Scan for the cell matching the given text and deliver its [x, y] coordinate at center. 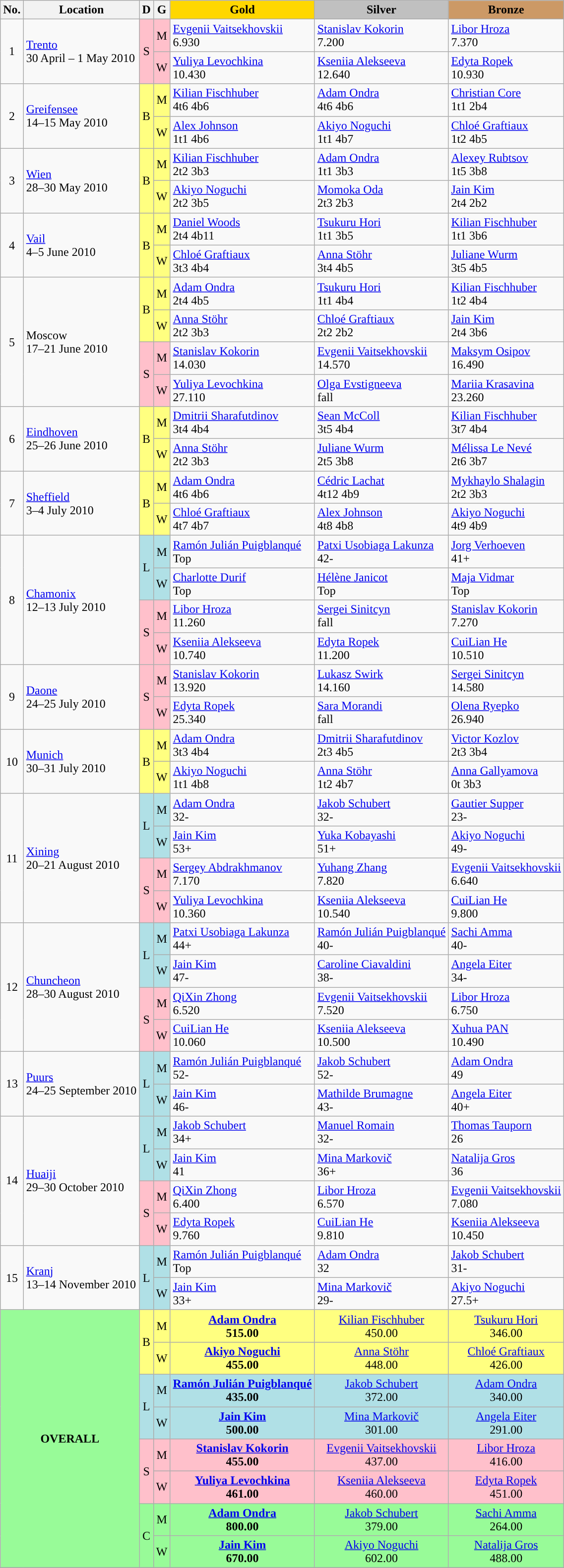
Anna Stöhr 448.00 [381, 1358]
Chloé Graftiaux 4t7 4b7 [242, 520]
Chloé Graftiaux 1t2 4b5 [506, 132]
Edyta Ropek 451.00 [506, 1488]
Kseniia Alekseeva 10.450 [506, 1229]
Jain Kim 670.00 [242, 1552]
Greifensee 14–15 May 2010 [81, 116]
Kilian Fischhuber 4t6 4b6 [242, 100]
Adam Ondra 32 [381, 1262]
Edyta Ropek 25.340 [242, 713]
12 [12, 987]
Olena Ryepko 26.940 [506, 713]
D [146, 10]
Kilian Fischhuber 2t2 3b3 [242, 165]
Akiyo Noguchi 1t1 4b8 [242, 778]
Olga Evstigneeva fall [381, 390]
Jakob Schubert 379.00 [381, 1519]
Stanislav Kokorin 14.030 [242, 358]
CuiLian He 9.800 [506, 906]
QiXin Zhong 6.400 [242, 1197]
Eindhoven 25–26 June 2010 [81, 439]
3 [12, 181]
Angela Eiter 291.00 [506, 1422]
Libor Hroza 11.260 [242, 616]
Sara Morandi fall [381, 713]
No. [12, 10]
Sergei Sinitcyn fall [381, 616]
Yuka Kobayashi 51+ [381, 842]
Kseniia Alekseeva 10.540 [381, 906]
Kilian Fischhuber 3t7 4b4 [506, 422]
15 [12, 1277]
Thomas Tauporn 26 [506, 1133]
Cédric Lachat 4t12 4b9 [381, 487]
Wien 28–30 May 2010 [81, 181]
Adam Ondra 1t1 3b3 [381, 165]
Jorg Verhoeven 41+ [506, 551]
CuiLian He 10.510 [506, 649]
Tsukuru Hori 1t1 4b4 [381, 294]
Dmitrii Sharafutdinov 3t4 4b4 [242, 422]
4 [12, 245]
CuiLian He 9.810 [381, 1229]
Patxi Usobiaga Lakunza 44+ [242, 939]
Jakob Schubert 372.00 [381, 1390]
Stanislav Kokorin 455.00 [242, 1455]
Trento 30 April – 1 May 2010 [81, 52]
Sachi Amma 40- [506, 939]
Ramón Julián Puigblanqué 40- [381, 939]
Dmitrii Sharafutdinov 2t3 4b5 [381, 745]
Location [81, 10]
Evgenii Vaitsekhovskii 6.640 [506, 874]
Gautier Supper 23- [506, 809]
Yuliya Levochkina 10.430 [242, 67]
Edyta Ropek 10.930 [506, 67]
Sean McColl 3t5 4b4 [381, 422]
Adam Ondra 49 [506, 1068]
Angela Eiter 40+ [506, 1100]
Anna Stöhr 1t2 4b7 [381, 778]
Evgenii Vaitsekhovskii 14.570 [381, 358]
Kseniia Alekseeva 10.740 [242, 649]
Akiyo Noguchi 1t1 4b7 [381, 132]
Lukasz Swirk 14.160 [381, 680]
Sergey Abdrakhmanov 7.170 [242, 874]
Jain Kim 500.00 [242, 1422]
Jain Kim 2t4 2b2 [506, 196]
Akiyo Noguchi 49- [506, 842]
Evgenii Vaitsekhovskii 6.930 [242, 36]
Chloé Graftiaux 3t3 4b4 [242, 261]
Kseniia Alekseeva 460.00 [381, 1488]
2 [12, 116]
Jakob Schubert 32- [381, 809]
Yuhang Zhang 7.820 [381, 874]
Bronze [506, 10]
14 [12, 1181]
Adam Ondra 32- [242, 809]
9 [12, 697]
Alexey Rubtsov 1t5 3b8 [506, 165]
Jain Kim 33+ [242, 1293]
Akiyo Noguchi 455.00 [242, 1358]
Chuncheon 28–30 August 2010 [81, 987]
8 [12, 600]
Jain Kim 46- [242, 1100]
Xining 20–21 August 2010 [81, 858]
Adam Ondra 2t4 4b5 [242, 294]
Libor Hroza 7.370 [506, 36]
Adam Ondra 515.00 [242, 1326]
Mathilde Brumagne 43- [381, 1100]
13 [12, 1084]
Kilian Fischhuber 1t1 3b6 [506, 229]
Ramón Julián Puigblanqué 52- [242, 1068]
Yuliya Levochkina 27.110 [242, 390]
5 [12, 342]
Stanislav Kokorin 13.920 [242, 680]
Jain Kim 2t4 3b6 [506, 325]
Tsukuru Hori 346.00 [506, 1326]
Adam Ondra 340.00 [506, 1390]
Sheffield 3–4 July 2010 [81, 503]
Natalija Gros 488.00 [506, 1552]
Kseniia Alekseeva 10.500 [381, 1035]
Munich 30–31 July 2010 [81, 761]
Jakob Schubert 34+ [242, 1133]
Alex Johnson 1t1 4b6 [242, 132]
Huaiji 29–30 October 2010 [81, 1181]
Xuhua PAN 10.490 [506, 1035]
G [162, 10]
Chloé Graftiaux 426.00 [506, 1358]
1 [12, 52]
Adam Ondra 3t3 4b4 [242, 745]
Adam Ondra 800.00 [242, 1519]
Maksym Osipov 16.490 [506, 358]
Manuel Romain 32- [381, 1133]
Natalija Gros 36 [506, 1164]
Kilian Fischhuber 450.00 [381, 1326]
Stanislav Kokorin 7.200 [381, 36]
Mariia Krasavina 23.260 [506, 390]
Charlotte Durif Top [242, 584]
Stanislav Kokorin 7.270 [506, 616]
CuiLian He 10.060 [242, 1035]
Vail 4–5 June 2010 [81, 245]
Libor Hroza 6.750 [506, 1004]
Alex Johnson 4t8 4b8 [381, 520]
Yuliya Levochkina 10.360 [242, 906]
QiXin Zhong 6.520 [242, 1004]
Kilian Fischhuber 1t2 4b4 [506, 294]
Ramón Julián Puigblanqué 435.00 [242, 1390]
Christian Core 1t1 2b4 [506, 100]
6 [12, 439]
Jain Kim 41 [242, 1164]
Daniel Woods 2t4 4b11 [242, 229]
Sachi Amma 264.00 [506, 1519]
Angela Eiter 34- [506, 971]
Jain Kim 53+ [242, 842]
Akiyo Noguchi 27.5+ [506, 1293]
Moscow 17–21 June 2010 [81, 342]
Maja Vidmar Top [506, 584]
Patxi Usobiaga Lakunza 42- [381, 551]
Mykhaylo Shalagin 2t2 3b3 [506, 487]
10 [12, 761]
Libor Hroza 6.570 [381, 1197]
Chloé Graftiaux 2t2 2b2 [381, 325]
Silver [381, 10]
Puurs 24–25 September 2010 [81, 1084]
Chamonix 12–13 July 2010 [81, 600]
Mina Markovič 301.00 [381, 1422]
Akiyo Noguchi 2t2 3b5 [242, 196]
Mina Markovič 36+ [381, 1164]
Evgenii Vaitsekhovskii 7.520 [381, 1004]
Jakob Schubert 52- [381, 1068]
Edyta Ropek 9.760 [242, 1229]
Sergei Sinitcyn 14.580 [506, 680]
Jakob Schubert 31- [506, 1262]
Yuliya Levochkina 461.00 [242, 1488]
11 [12, 858]
Anna Gallyamova 0t 3b3 [506, 778]
7 [12, 503]
Juliane Wurm 3t5 4b5 [506, 261]
Victor Kozlov 2t3 3b4 [506, 745]
Edyta Ropek 11.200 [381, 649]
Mélissa Le Nevé 2t6 3b7 [506, 455]
Momoka Oda 2t3 2b3 [381, 196]
Akiyo Noguchi 4t9 4b9 [506, 520]
Anna Stöhr 3t4 4b5 [381, 261]
Juliane Wurm 2t5 3b8 [381, 455]
Kseniia Alekseeva 12.640 [381, 67]
Jain Kim 47- [242, 971]
Akiyo Noguchi 602.00 [381, 1552]
Libor Hroza 416.00 [506, 1455]
Hélène Janicot Top [381, 584]
Caroline Ciavaldini 38- [381, 971]
Tsukuru Hori 1t1 3b5 [381, 229]
C [146, 1536]
Evgenii Vaitsekhovskii 437.00 [381, 1455]
Kranj 13–14 November 2010 [81, 1277]
Gold [242, 10]
Daone 24–25 July 2010 [81, 697]
Evgenii Vaitsekhovskii 7.080 [506, 1197]
OVERALL [70, 1439]
Mina Markovič 29- [381, 1293]
